Detect which cell encompasses the target text, then output its [X, Y] center coordinate. 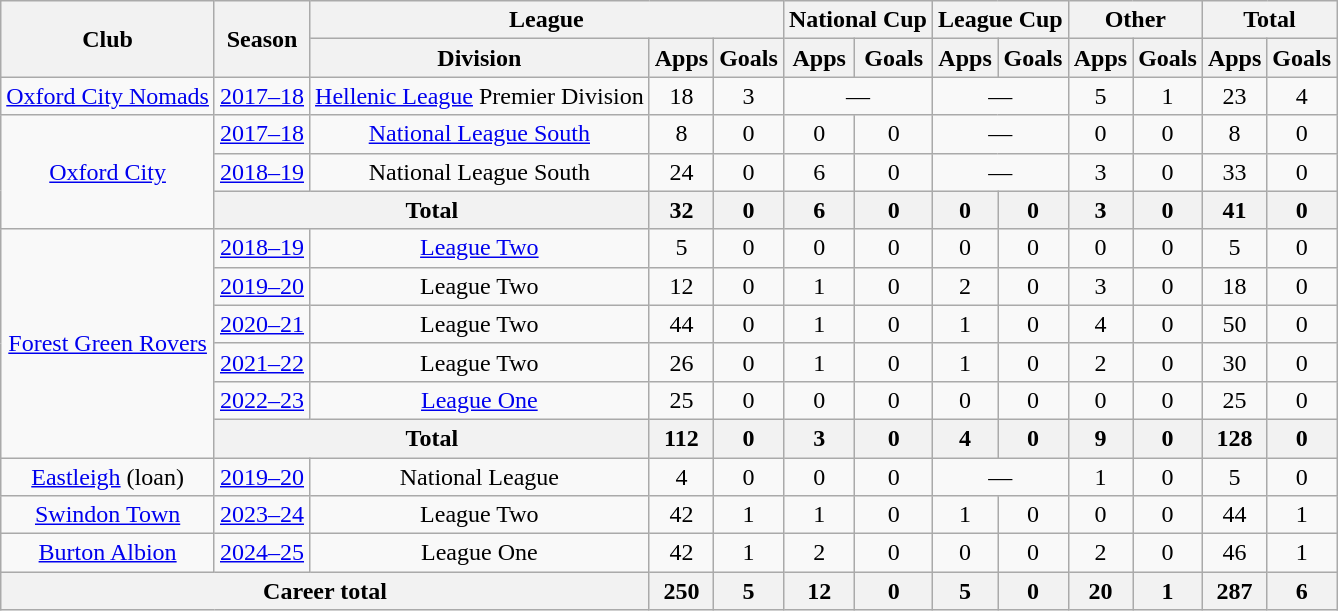
Season [262, 39]
112 [681, 438]
26 [681, 362]
Career total [325, 591]
Oxford City Nomads [108, 96]
50 [1234, 324]
Burton Albion [108, 553]
2022–23 [262, 400]
National Cup [858, 20]
33 [1234, 172]
League [547, 20]
2020–21 [262, 324]
9 [1100, 438]
2024–25 [262, 553]
2023–24 [262, 515]
National League [480, 477]
Hellenic League Premier Division [480, 96]
23 [1234, 96]
41 [1234, 210]
Club [108, 39]
League Cup [1000, 20]
46 [1234, 553]
Oxford City [108, 172]
Forest Green Rovers [108, 343]
24 [681, 172]
Other [1135, 20]
20 [1100, 591]
Eastleigh (loan) [108, 477]
Division [480, 58]
287 [1234, 591]
Swindon Town [108, 515]
32 [681, 210]
128 [1234, 438]
250 [681, 591]
30 [1234, 362]
2021–22 [262, 362]
